Capture the cell that displays the provided text and extract its (X, Y) central coordinate. 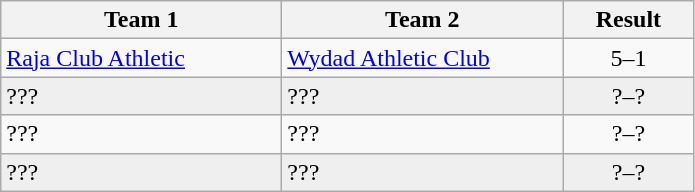
Raja Club Athletic (142, 58)
Team 2 (422, 20)
Result (628, 20)
Wydad Athletic Club (422, 58)
Team 1 (142, 20)
5–1 (628, 58)
